Capture the cell that displays the provided text and extract its [x, y] central coordinate. 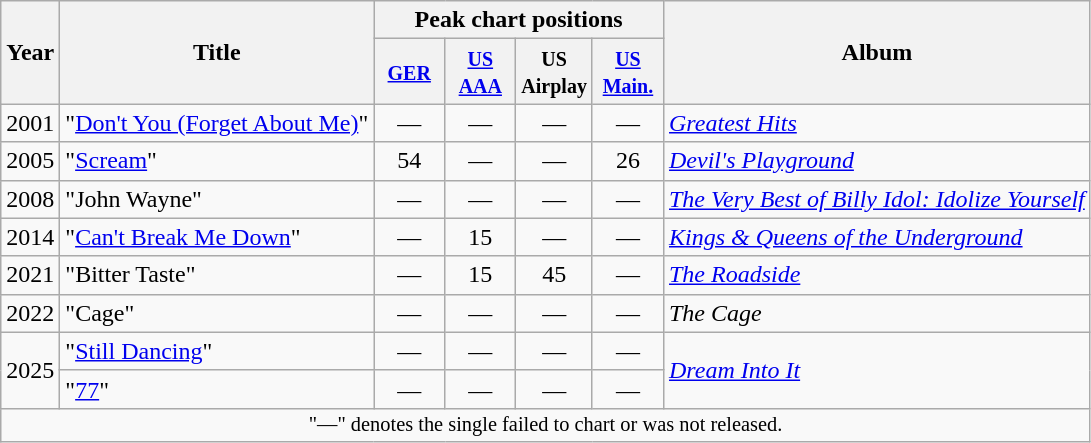
US Main. [628, 72]
GER [410, 72]
26 [628, 161]
Album [876, 52]
"—" denotes the single failed to chart or was not released. [546, 425]
Kings & Queens of the Underground [876, 237]
2021 [30, 275]
2022 [30, 313]
2001 [30, 123]
"Bitter Taste" [217, 275]
Year [30, 52]
"Still Dancing" [217, 351]
"John Wayne" [217, 199]
2025 [30, 370]
The Cage [876, 313]
45 [554, 275]
54 [410, 161]
US AAA [480, 72]
2014 [30, 237]
"Don't You (Forget About Me)" [217, 123]
"Scream" [217, 161]
US Airplay [554, 72]
Peak chart positions [519, 20]
Title [217, 52]
Devil's Playground [876, 161]
"77" [217, 389]
2008 [30, 199]
"Cage" [217, 313]
The Very Best of Billy Idol: Idolize Yourself [876, 199]
Greatest Hits [876, 123]
Dream Into It [876, 370]
2005 [30, 161]
"Can't Break Me Down" [217, 237]
The Roadside [876, 275]
